Provide the [X, Y] coordinate of the cell's center where the given text is located.  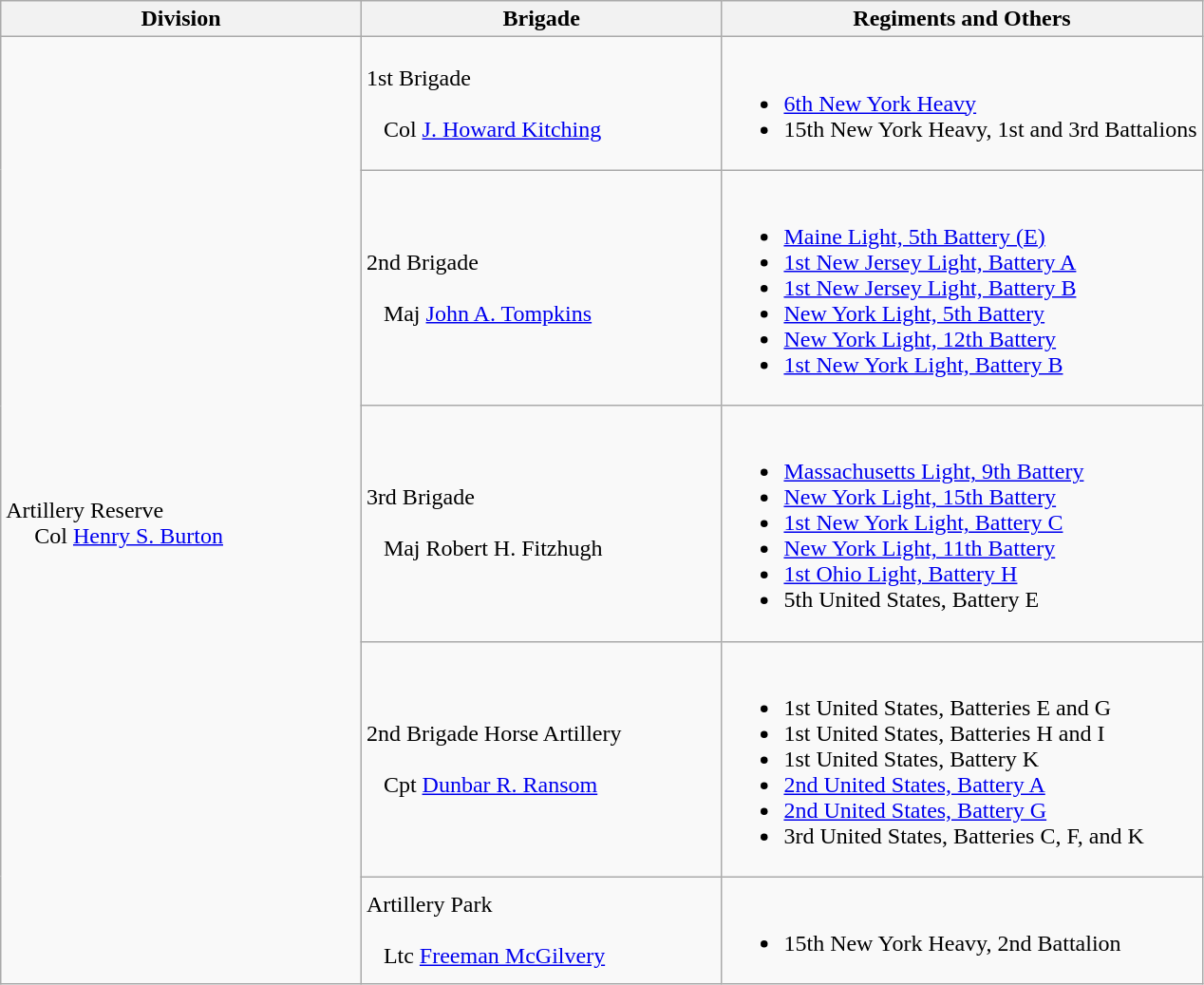
Artillery Park Ltc Freeman McGilvery [541, 931]
2nd Brigade Maj John A. Tompkins [541, 288]
Division [181, 19]
1st Brigade Col J. Howard Kitching [541, 104]
Brigade [541, 19]
2nd Brigade Horse Artillery Cpt Dunbar R. Ransom [541, 759]
Artillery Reserve Col Henry S. Burton [181, 511]
Regiments and Others [962, 19]
3rd Brigade Maj Robert H. Fitzhugh [541, 523]
6th New York Heavy15th New York Heavy, 1st and 3rd Battalions [962, 104]
15th New York Heavy, 2nd Battalion [962, 931]
